For the text-containing cell, return its midpoint in [X, Y] coordinate format. 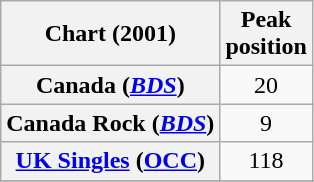
UK Singles (OCC) [110, 161]
Chart (2001) [110, 34]
9 [266, 123]
20 [266, 85]
Canada (BDS) [110, 85]
Peakposition [266, 34]
Canada Rock (BDS) [110, 123]
118 [266, 161]
